Capture the cell that displays the provided text and extract its [X, Y] central coordinate. 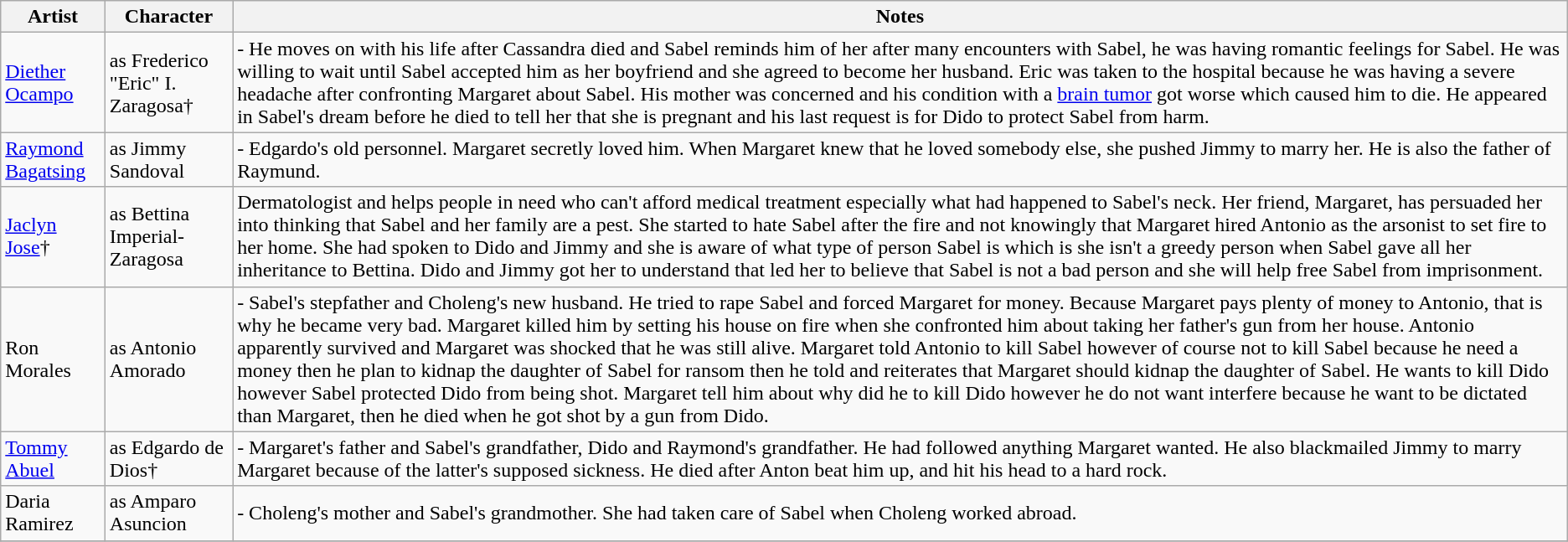
Jaclyn Jose† [54, 236]
as Jimmy Sandoval [168, 159]
Daria Ramirez [54, 513]
as Bettina Imperial-Zaragosa [168, 236]
Character [168, 17]
Tommy Abuel [54, 459]
Ron Morales [54, 359]
Notes [900, 17]
as Antonio Amorado [168, 359]
Raymond Bagatsing [54, 159]
Diether Ocampo [54, 82]
as Frederico "Eric" I. Zaragosa† [168, 82]
as Amparo Asuncion [168, 513]
- Choleng's mother and Sabel's grandmother. She had taken care of Sabel when Choleng worked abroad. [900, 513]
as Edgardo de Dios† [168, 459]
Artist [54, 17]
